Return (x, y) of the center of cell containing provided text 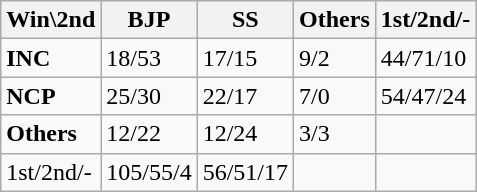
BJP (149, 20)
12/24 (245, 134)
NCP (51, 96)
SS (245, 20)
22/17 (245, 96)
Win\2nd (51, 20)
12/22 (149, 134)
56/51/17 (245, 172)
18/53 (149, 58)
9/2 (335, 58)
INC (51, 58)
25/30 (149, 96)
17/15 (245, 58)
105/55/4 (149, 172)
3/3 (335, 134)
54/47/24 (425, 96)
7/0 (335, 96)
44/71/10 (425, 58)
